Provide the (X, Y) coordinate of the cell's center where the given text is located.  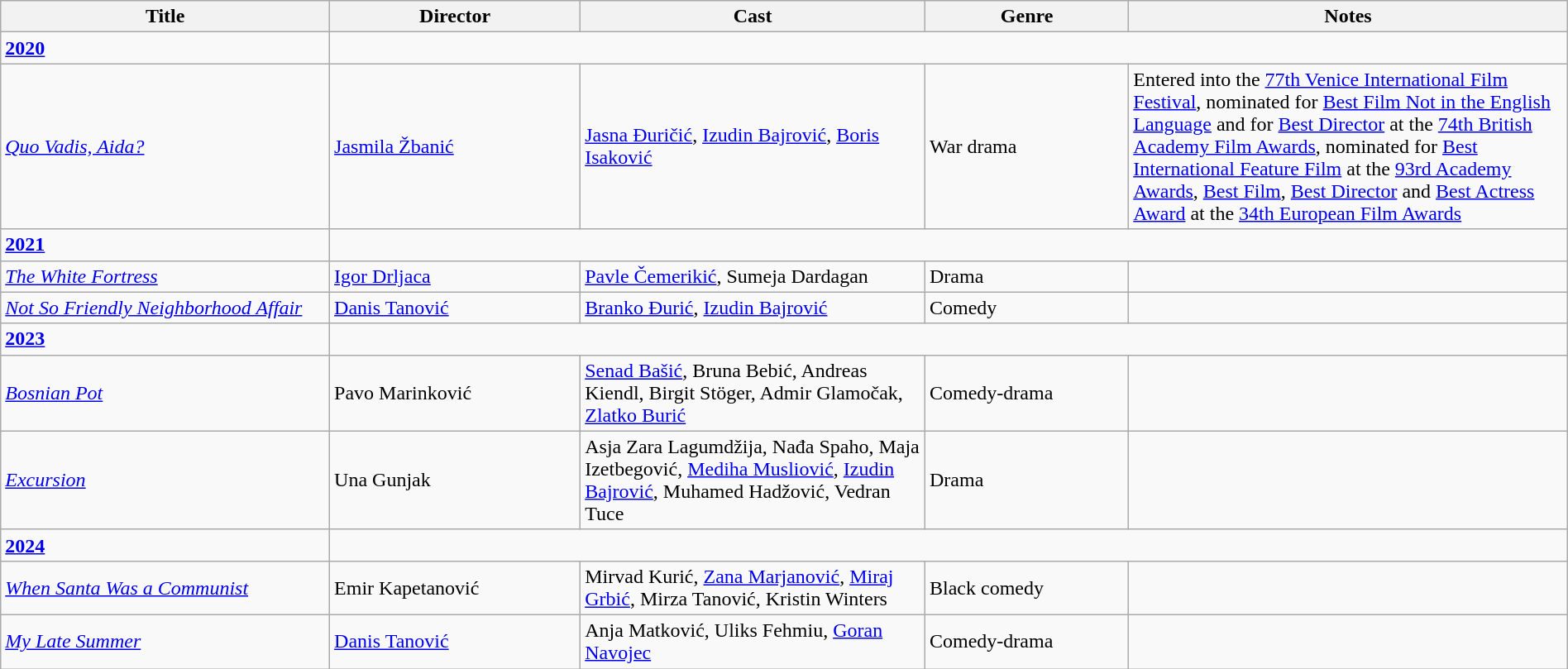
2021 (165, 245)
Excursion (165, 480)
Notes (1348, 17)
2020 (165, 48)
Cast (753, 17)
Genre (1026, 17)
Bosnian Pot (165, 393)
The White Fortress (165, 276)
War drama (1026, 146)
Black comedy (1026, 587)
When Santa Was a Communist (165, 587)
Pavo Marinković (455, 393)
Mirvad Kurić, Zana Marjanović, Miraj Grbić, Mirza Tanović, Kristin Winters (753, 587)
2023 (165, 339)
Comedy (1026, 308)
Jasna Đuričić, Izudin Bajrović, Boris Isaković (753, 146)
Pavle Čemerikić, Sumeja Dardagan (753, 276)
Quo Vadis, Aida? (165, 146)
2024 (165, 545)
Senad Bašić, Bruna Bebić, Andreas Kiendl, Birgit Stöger, Admir Glamočak, Zlatko Burić (753, 393)
Anja Matković, Uliks Fehmiu, Goran Navojec (753, 642)
My Late Summer (165, 642)
Una Gunjak (455, 480)
Igor Drljaca (455, 276)
Emir Kapetanović (455, 587)
Branko Đurić, Izudin Bajrović (753, 308)
Not So Friendly Neighborhood Affair (165, 308)
Asja Zara Lagumdžija, Nađa Spaho, Maja Izetbegović, Mediha Musliović, Izudin Bajrović, Muhamed Hadžović, Vedran Tuce (753, 480)
Title (165, 17)
Director (455, 17)
Jasmila Žbanić (455, 146)
